From the cell containing the given text, extract its center point as [X, Y] coordinate. 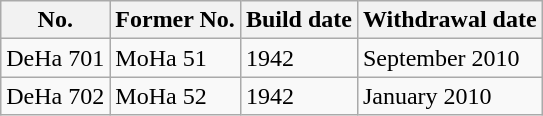
MoHa 52 [176, 96]
Withdrawal date [450, 20]
September 2010 [450, 58]
January 2010 [450, 96]
Former No. [176, 20]
DeHa 702 [56, 96]
No. [56, 20]
MoHa 51 [176, 58]
DeHa 701 [56, 58]
Build date [298, 20]
